From the cell containing the given text, extract its center point as [X, Y] coordinate. 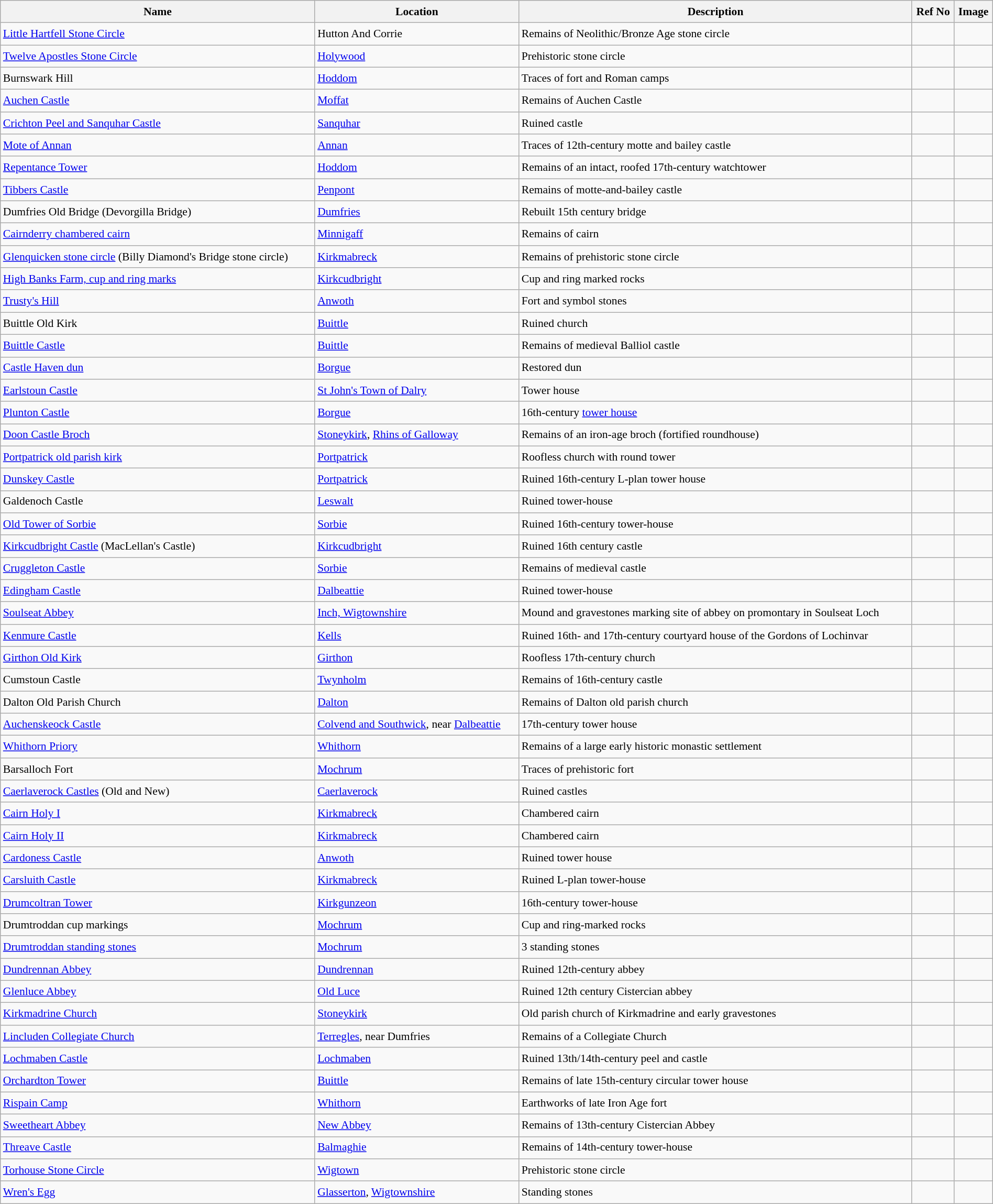
Rebuilt 15th century bridge [715, 213]
Whithorn Priory [158, 747]
Sweetheart Abbey [158, 1125]
Portpatrick old parish kirk [158, 457]
Caerlaverock Castles (Old and New) [158, 791]
Drumtroddan standing stones [158, 947]
Roofless 17th-century church [715, 658]
Drumtroddan cup markings [158, 925]
Kells [417, 636]
Caerlaverock [417, 791]
Sanquhar [417, 124]
St John's Town of Dalry [417, 391]
Twelve Apostles Stone Circle [158, 57]
Dalton Old Parish Church [158, 702]
Standing stones [715, 1192]
Remains of an iron-age broch (fortified roundhouse) [715, 435]
Mound and gravestones marking site of abbey on promontary in Soulseat Loch [715, 613]
Remains of Auchen Castle [715, 101]
Cairn Holy II [158, 836]
Dumfries Old Bridge (Devorgilla Bridge) [158, 213]
Remains of a large early historic monastic settlement [715, 747]
Balmaghie [417, 1147]
Cup and ring marked rocks [715, 279]
Ruined 12th century Cistercian abbey [715, 992]
Mote of Annan [158, 146]
Remains of motte-and-bailey castle [715, 190]
Dundrennan [417, 969]
Colvend and Southwick, near Dalbeattie [417, 725]
Doon Castle Broch [158, 435]
Burnswark Hill [158, 79]
Inch, Wigtownshire [417, 613]
Restored dun [715, 368]
Barsalloch Fort [158, 769]
Dalton [417, 702]
Ruined church [715, 324]
Traces of 12th-century motte and bailey castle [715, 146]
Tower house [715, 391]
Earlstoun Castle [158, 391]
Kirkcudbright Castle (MacLellan's Castle) [158, 547]
Roofless church with round tower [715, 457]
Remains of 16th-century castle [715, 680]
High Banks Farm, cup and ring marks [158, 279]
Auchen Castle [158, 101]
Ruined 16th-century tower-house [715, 524]
Girthon [417, 658]
Kirkmadrine Church [158, 1014]
Remains of prehistoric stone circle [715, 257]
Buittle Castle [158, 346]
Ruined 16th-century L-plan tower house [715, 480]
Penpont [417, 190]
17th-century tower house [715, 725]
Dunskey Castle [158, 480]
Dundrennan Abbey [158, 969]
Lochmaben Castle [158, 1058]
Remains of a Collegiate Church [715, 1036]
Holywood [417, 57]
Location [417, 12]
Minnigaff [417, 235]
16th-century tower-house [715, 903]
Edingham Castle [158, 591]
Remains of medieval castle [715, 569]
Traces of fort and Roman camps [715, 79]
Little Hartfell Stone Circle [158, 35]
Hutton And Corrie [417, 35]
Girthon Old Kirk [158, 658]
Ruined tower house [715, 858]
Carsluith Castle [158, 880]
Ruined castle [715, 124]
Glenquicken stone circle (Billy Diamond's Bridge stone circle) [158, 257]
Rispain Camp [158, 1103]
Trusty's Hill [158, 302]
Ref No [933, 12]
Lochmaben [417, 1058]
Leswalt [417, 502]
Plunton Castle [158, 413]
Fort and symbol stones [715, 302]
Ruined 12th-century abbey [715, 969]
Ruined L-plan tower-house [715, 880]
Cumstoun Castle [158, 680]
Remains of 13th-century Cistercian Abbey [715, 1125]
Wigtown [417, 1170]
Cardoness Castle [158, 858]
Galdenoch Castle [158, 502]
3 standing stones [715, 947]
Ruined 13th/14th-century peel and castle [715, 1058]
Cairnderry chambered cairn [158, 235]
Auchenskeock Castle [158, 725]
Remains of cairn [715, 235]
Remains of Neolithic/Bronze Age stone circle [715, 35]
Drumcoltran Tower [158, 903]
Ruined 16th century castle [715, 547]
Cup and ring-marked rocks [715, 925]
Annan [417, 146]
Name [158, 12]
Image [973, 12]
Remains of an intact, roofed 17th-century watchtower [715, 168]
Stoneykirk [417, 1014]
Moffat [417, 101]
Old parish church of Kirkmadrine and early gravestones [715, 1014]
Tibbers Castle [158, 190]
Ruined 16th- and 17th-century courtyard house of the Gordons of Lochinvar [715, 636]
16th-century tower house [715, 413]
Terregles, near Dumfries [417, 1036]
Stoneykirk, Rhins of Galloway [417, 435]
Glasserton, Wigtownshire [417, 1192]
Ruined castles [715, 791]
Cairn Holy I [158, 814]
Glenluce Abbey [158, 992]
Kirkgunzeon [417, 903]
Torhouse Stone Circle [158, 1170]
Threave Castle [158, 1147]
Earthworks of late Iron Age fort [715, 1103]
Remains of late 15th-century circular tower house [715, 1081]
Remains of Dalton old parish church [715, 702]
Remains of 14th-century tower-house [715, 1147]
Remains of medieval Balliol castle [715, 346]
New Abbey [417, 1125]
Lincluden Collegiate Church [158, 1036]
Dalbeattie [417, 591]
Dumfries [417, 213]
Repentance Tower [158, 168]
Description [715, 12]
Cruggleton Castle [158, 569]
Orchardton Tower [158, 1081]
Traces of prehistoric fort [715, 769]
Kenmure Castle [158, 636]
Old Tower of Sorbie [158, 524]
Twynholm [417, 680]
Wren's Egg [158, 1192]
Castle Haven dun [158, 368]
Buittle Old Kirk [158, 324]
Old Luce [417, 992]
Soulseat Abbey [158, 613]
Crichton Peel and Sanquhar Castle [158, 124]
